Return [X, Y] of the center of cell containing provided text 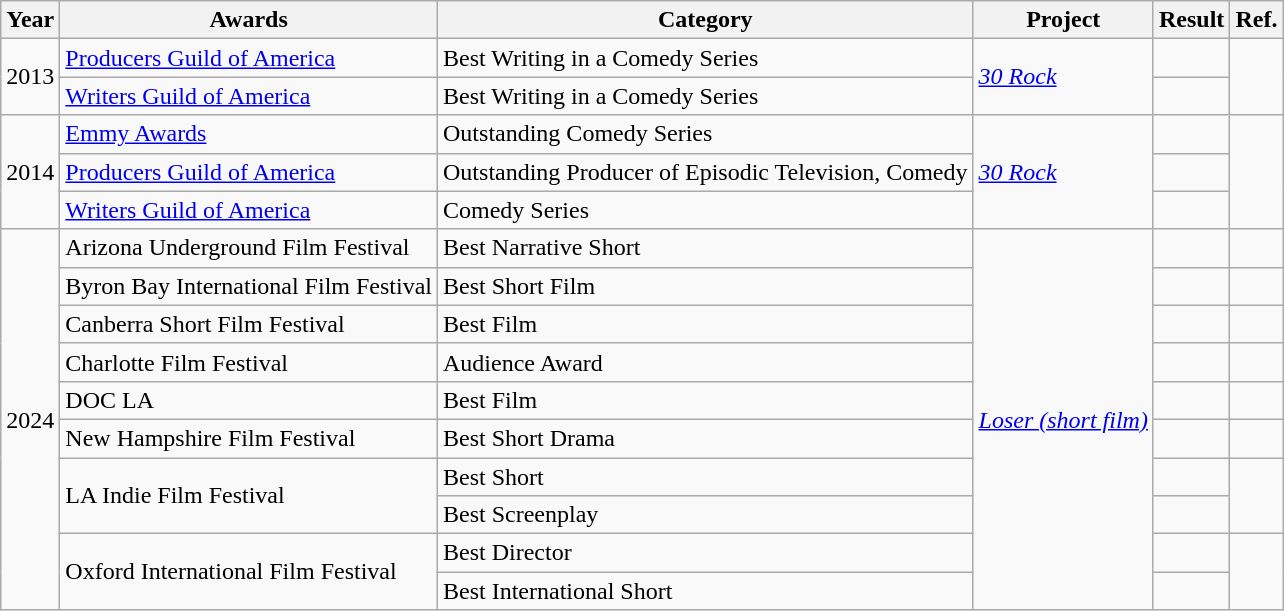
Charlotte Film Festival [249, 362]
DOC LA [249, 400]
Outstanding Producer of Episodic Television, Comedy [706, 172]
Year [30, 20]
New Hampshire Film Festival [249, 438]
2024 [30, 420]
Best Narrative Short [706, 248]
Oxford International Film Festival [249, 572]
Best Short Film [706, 286]
Best Short Drama [706, 438]
Best Short [706, 477]
Audience Award [706, 362]
Category [706, 20]
2013 [30, 77]
Comedy Series [706, 210]
Best Director [706, 553]
Result [1191, 20]
Byron Bay International Film Festival [249, 286]
Canberra Short Film Festival [249, 324]
Arizona Underground Film Festival [249, 248]
2014 [30, 172]
Best Screenplay [706, 515]
Project [1063, 20]
Emmy Awards [249, 134]
LA Indie Film Festival [249, 496]
Awards [249, 20]
Ref. [1256, 20]
Outstanding Comedy Series [706, 134]
Best International Short [706, 591]
Loser (short film) [1063, 420]
